Pinpoint the cell where the given text exists, returning its (X, Y) midpoint coordinate. 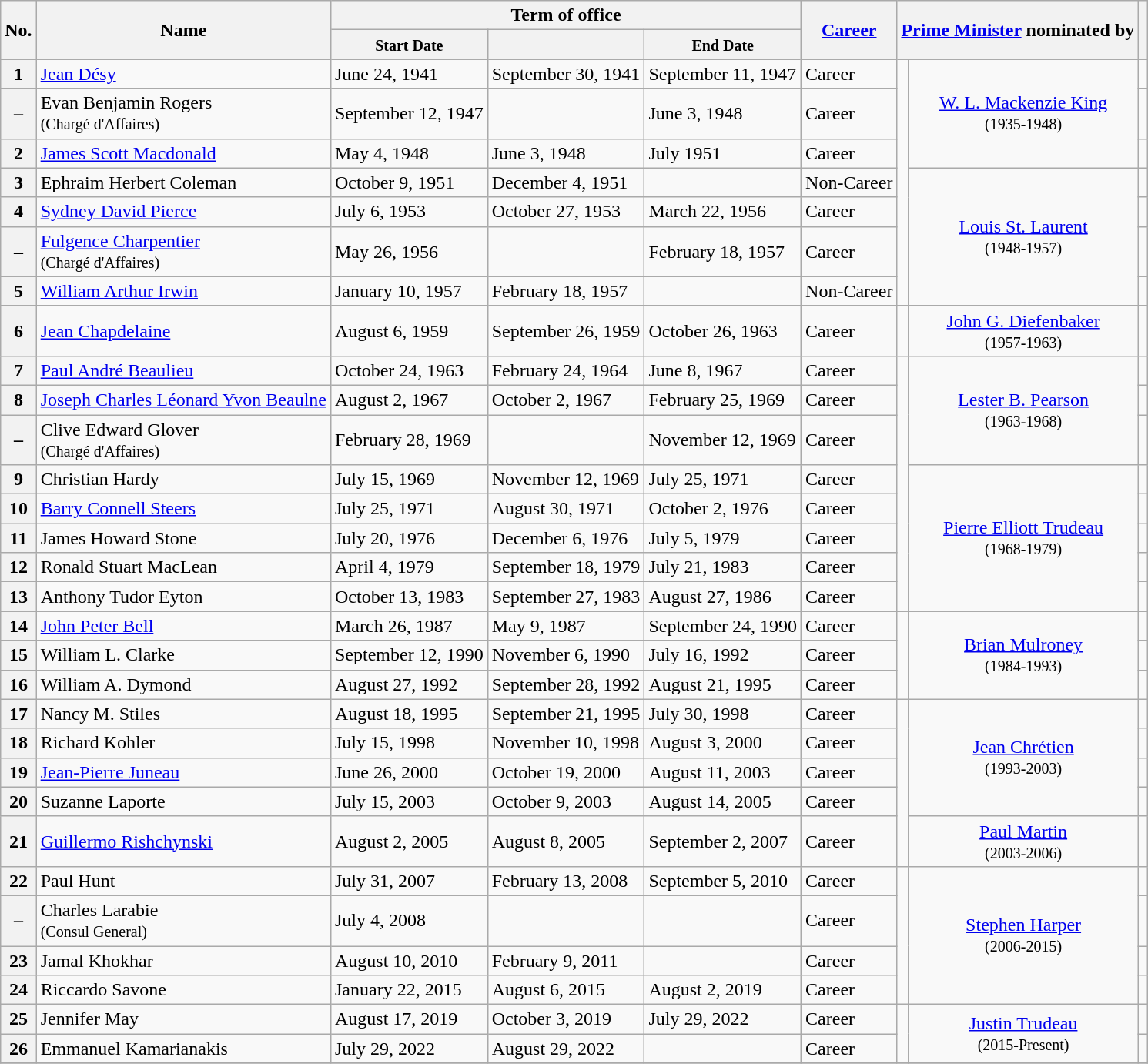
August 29, 2022 (566, 1049)
August 30, 1971 (566, 509)
July 5, 1979 (723, 538)
16 (18, 684)
Sydney David Pierce (183, 212)
July 6, 1953 (409, 212)
No. (18, 30)
Paul Hunt (183, 881)
August 2, 2005 (409, 841)
August 10, 2010 (409, 960)
Justin Trudeau(2015-Present) (1022, 1034)
Jean Chrétien(1993-2003) (1022, 758)
Paul André Beaulieu (183, 370)
February 25, 1969 (723, 400)
February 28, 1969 (409, 439)
May 9, 1987 (566, 626)
26 (18, 1049)
September 2, 2007 (723, 841)
October 9, 1951 (409, 182)
Ronald Stuart MacLean (183, 567)
May 4, 1948 (409, 153)
Ephraim Herbert Coleman (183, 182)
July 30, 1998 (723, 714)
Name (183, 30)
September 12, 1990 (409, 655)
June 8, 1967 (723, 370)
July 16, 1992 (723, 655)
September 28, 1992 (566, 684)
5 (18, 291)
August 2, 1967 (409, 400)
Prime Minister nominated by (1018, 30)
October 9, 2003 (566, 801)
18 (18, 743)
February 24, 1964 (566, 370)
Jean Chapdelaine (183, 331)
September 21, 1995 (566, 714)
21 (18, 841)
September 30, 1941 (566, 74)
John Peter Bell (183, 626)
James Scott Macdonald (183, 153)
August 3, 2000 (723, 743)
Stephen Harper(2006-2015) (1022, 935)
Richard Kohler (183, 743)
William Arthur Irwin (183, 291)
19 (18, 772)
2 (18, 153)
February 13, 2008 (566, 881)
William L. Clarke (183, 655)
April 4, 1979 (409, 567)
October 26, 1963 (723, 331)
Louis St. Laurent(1948-1957) (1022, 237)
Lester B. Pearson(1963-1968) (1022, 410)
September 5, 2010 (723, 881)
August 2, 2019 (723, 990)
Christian Hardy (183, 480)
October 2, 1967 (566, 400)
August 14, 2005 (723, 801)
October 3, 2019 (566, 1019)
Jennifer May (183, 1019)
July 31, 2007 (409, 881)
July 15, 1969 (409, 480)
13 (18, 597)
October 2, 1976 (723, 509)
Paul Martin(2003-2006) (1022, 841)
October 27, 1953 (566, 212)
12 (18, 567)
July 1951 (723, 153)
July 4, 2008 (409, 921)
September 27, 1983 (566, 597)
Jean Désy (183, 74)
Suzanne Laporte (183, 801)
August 17, 2019 (409, 1019)
Jamal Khokhar (183, 960)
July 20, 1976 (409, 538)
25 (18, 1019)
March 22, 1956 (723, 212)
William A. Dymond (183, 684)
Evan Benjamin Rogers(Chargé d'Affaires) (183, 114)
Guillermo Rishchynski (183, 841)
November 6, 1990 (566, 655)
August 6, 1959 (409, 331)
August 11, 2003 (723, 772)
24 (18, 990)
October 24, 1963 (409, 370)
March 26, 1987 (409, 626)
Fulgence Charpentier(Chargé d'Affaires) (183, 251)
Charles Larabie(Consul General) (183, 921)
July 21, 1983 (723, 567)
9 (18, 480)
October 19, 2000 (566, 772)
October 13, 1983 (409, 597)
John G. Diefenbaker(1957-1963) (1022, 331)
May 26, 1956 (409, 251)
July 15, 1998 (409, 743)
August 27, 1992 (409, 684)
Jean-Pierre Juneau (183, 772)
Anthony Tudor Eyton (183, 597)
February 9, 2011 (566, 960)
September 11, 1947 (723, 74)
Barry Connell Steers (183, 509)
15 (18, 655)
Joseph Charles Léonard Yvon Beaulne (183, 400)
January 10, 1957 (409, 291)
22 (18, 881)
W. L. Mackenzie King(1935-1948) (1022, 114)
Start Date (409, 45)
August 27, 1986 (723, 597)
23 (18, 960)
September 18, 1979 (566, 567)
4 (18, 212)
James Howard Stone (183, 538)
December 4, 1951 (566, 182)
17 (18, 714)
August 8, 2005 (566, 841)
January 22, 2015 (409, 990)
June 26, 2000 (409, 772)
End Date (723, 45)
7 (18, 370)
June 24, 1941 (409, 74)
11 (18, 538)
August 6, 2015 (566, 990)
3 (18, 182)
Riccardo Savone (183, 990)
8 (18, 400)
Brian Mulroney(1984-1993) (1022, 655)
November 10, 1998 (566, 743)
December 6, 1976 (566, 538)
6 (18, 331)
20 (18, 801)
September 24, 1990 (723, 626)
Clive Edward Glover(Chargé d'Affaires) (183, 439)
September 26, 1959 (566, 331)
August 18, 1995 (409, 714)
1 (18, 74)
Pierre Elliott Trudeau(1968-1979) (1022, 538)
14 (18, 626)
September 12, 1947 (409, 114)
August 21, 1995 (723, 684)
July 15, 2003 (409, 801)
Term of office (565, 15)
Emmanuel Kamarianakis (183, 1049)
10 (18, 509)
Nancy M. Stiles (183, 714)
